Search for the cell housing the specified text and yield its [x, y] center coordinate. 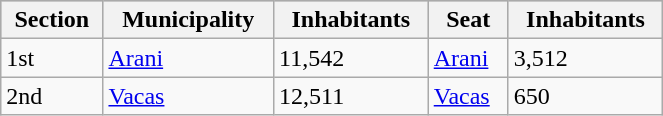
2nd [52, 96]
1st [52, 58]
12,511 [350, 96]
11,542 [350, 58]
650 [586, 96]
Municipality [188, 20]
3,512 [586, 58]
Seat [468, 20]
Section [52, 20]
